For the text-containing cell, return its midpoint in (x, y) coordinate format. 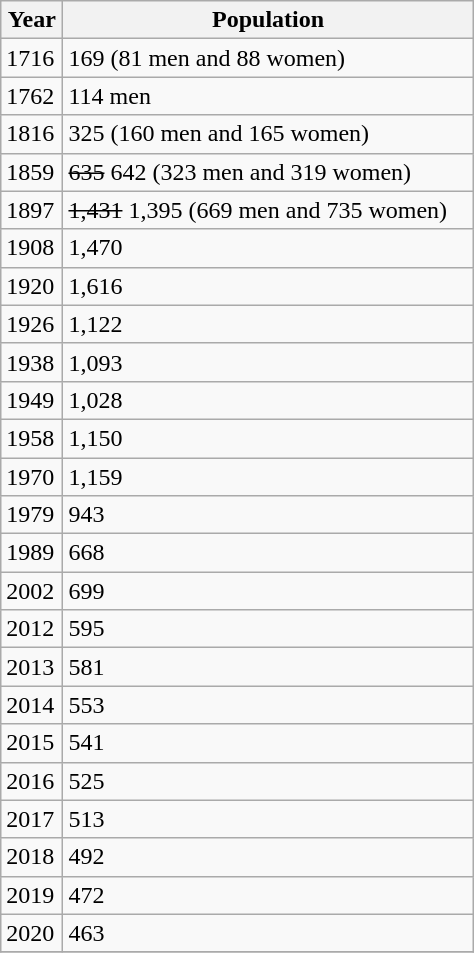
1762 (32, 96)
2012 (32, 629)
Year (32, 20)
325 (160 men and 165 women) (268, 134)
2015 (32, 743)
635 642 (323 men and 319 women) (268, 172)
595 (268, 629)
2016 (32, 781)
1,093 (268, 362)
Population (268, 20)
1859 (32, 172)
2017 (32, 819)
1,616 (268, 286)
463 (268, 933)
1816 (32, 134)
1908 (32, 248)
1,470 (268, 248)
525 (268, 781)
1,122 (268, 324)
1938 (32, 362)
1958 (32, 438)
114 men (268, 96)
169 (81 men and 88 women) (268, 58)
1,159 (268, 477)
2002 (32, 591)
1989 (32, 553)
1970 (32, 477)
581 (268, 667)
1920 (32, 286)
541 (268, 743)
1,028 (268, 400)
943 (268, 515)
2014 (32, 705)
1716 (32, 58)
2018 (32, 857)
2013 (32, 667)
2020 (32, 933)
668 (268, 553)
553 (268, 705)
472 (268, 895)
2019 (32, 895)
1,150 (268, 438)
1,431 1,395 (669 men and 735 women) (268, 210)
1979 (32, 515)
1897 (32, 210)
513 (268, 819)
1949 (32, 400)
699 (268, 591)
492 (268, 857)
1926 (32, 324)
